Output the [x, y] coordinate of the center of the cell containing the given text.  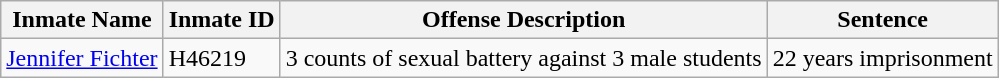
3 counts of sexual battery against 3 male students [524, 58]
Inmate ID [222, 20]
Offense Description [524, 20]
22 years imprisonment [882, 58]
H46219 [222, 58]
Jennifer Fichter [82, 58]
Inmate Name [82, 20]
Sentence [882, 20]
